Find where the given text appears and provide that cell's center as (x, y) coordinate. 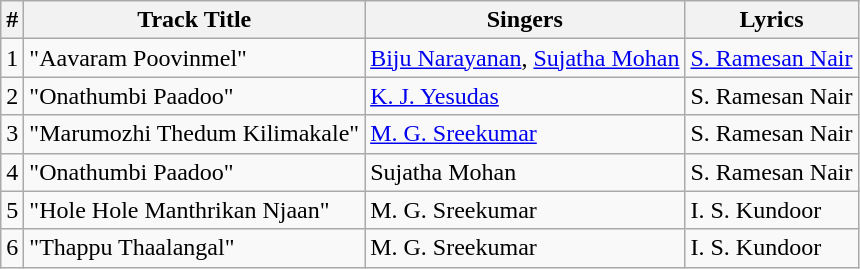
2 (12, 96)
"Thappu Thaalangal" (194, 248)
Singers (525, 20)
Track Title (194, 20)
"Aavaram Poovinmel" (194, 58)
Lyrics (772, 20)
3 (12, 134)
Sujatha Mohan (525, 172)
1 (12, 58)
K. J. Yesudas (525, 96)
5 (12, 210)
"Marumozhi Thedum Kilimakale" (194, 134)
Biju Narayanan, Sujatha Mohan (525, 58)
"Hole Hole Manthrikan Njaan" (194, 210)
6 (12, 248)
# (12, 20)
4 (12, 172)
